Return [x, y] of the center of cell containing provided text 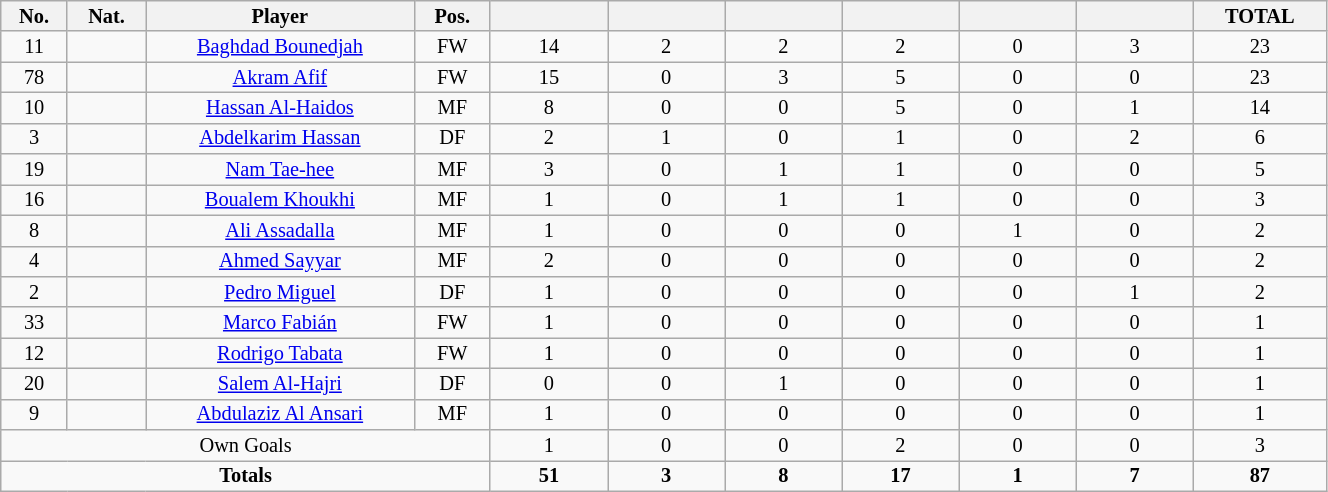
Ali Assadalla [280, 230]
Hassan Al-Haidos [280, 108]
17 [900, 476]
87 [1260, 476]
Abdelkarim Hassan [280, 138]
7 [1134, 476]
10 [34, 108]
9 [34, 414]
No. [34, 16]
Akram Afif [280, 78]
Pedro Miguel [280, 292]
Ahmed Sayyar [280, 262]
Totals [246, 476]
51 [548, 476]
12 [34, 354]
4 [34, 262]
16 [34, 200]
Boualem Khoukhi [280, 200]
78 [34, 78]
Nat. [106, 16]
Baghdad Bounedjah [280, 46]
Abdulaziz Al Ansari [280, 414]
Player [280, 16]
33 [34, 322]
6 [1260, 138]
Rodrigo Tabata [280, 354]
20 [34, 384]
Own Goals [246, 446]
Pos. [452, 16]
11 [34, 46]
15 [548, 78]
Salem Al-Hajri [280, 384]
Marco Fabián [280, 322]
19 [34, 170]
Nam Tae-hee [280, 170]
TOTAL [1260, 16]
